Capture the cell that displays the provided text and extract its [X, Y] central coordinate. 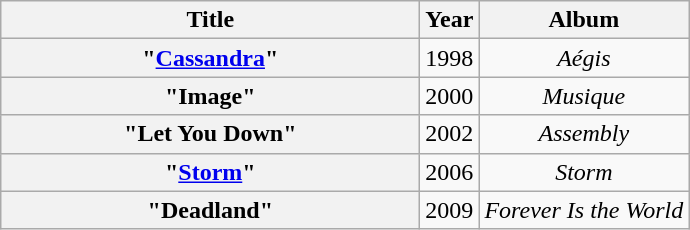
Album [584, 20]
Assembly [584, 134]
Musique [584, 96]
1998 [450, 58]
2006 [450, 172]
"Image" [210, 96]
Storm [584, 172]
Forever Is the World [584, 210]
2000 [450, 96]
2009 [450, 210]
Year [450, 20]
"Cassandra" [210, 58]
"Deadland" [210, 210]
2002 [450, 134]
"Storm" [210, 172]
Title [210, 20]
Aégis [584, 58]
"Let You Down" [210, 134]
